Output the [x, y] coordinate of the center of the cell containing the given text.  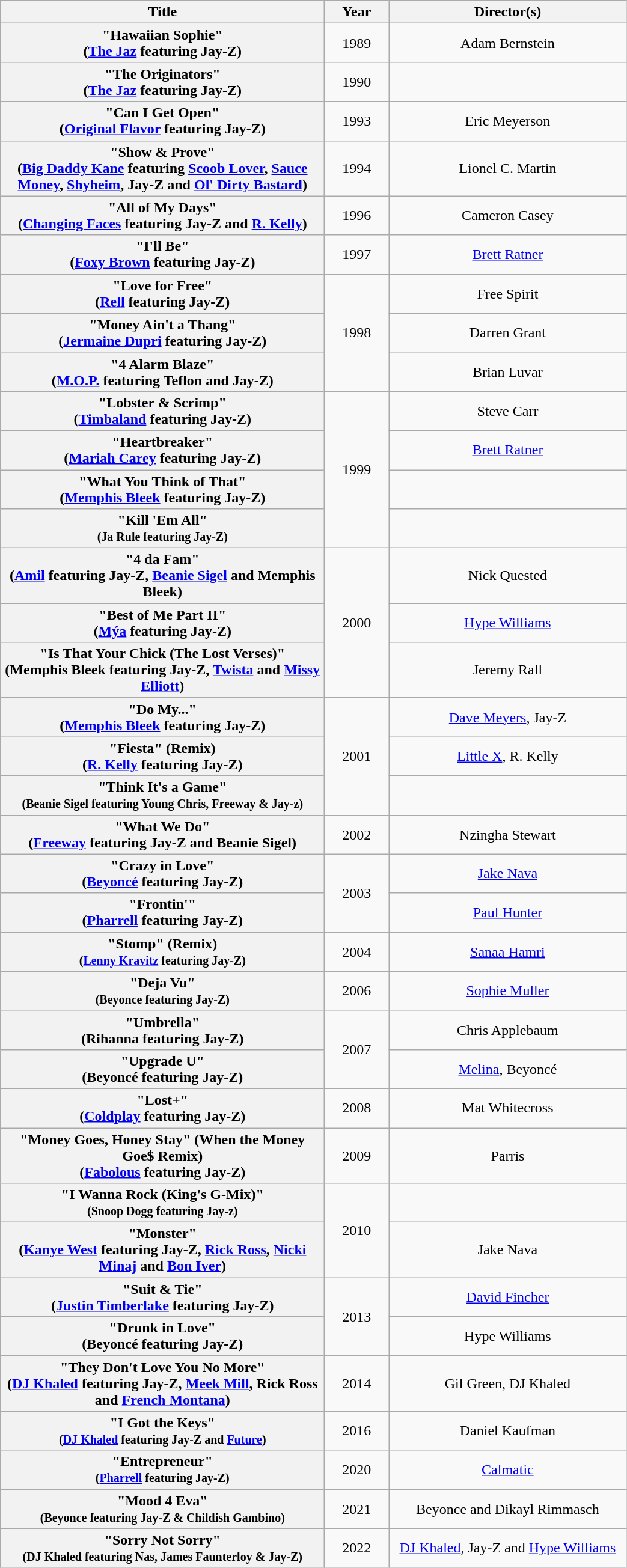
"Suit & Tie"(Justin Timberlake featuring Jay-Z) [162, 1297]
Adam Bernstein [507, 43]
2003 [357, 893]
"Love for Free"(Rell featuring Jay-Z) [162, 293]
Melina, Beyoncé [507, 1069]
Year [357, 12]
"Frontin'"(Pharrell featuring Jay-Z) [162, 912]
"Fiesta" (Remix)(R. Kelly featuring Jay-Z) [162, 756]
"I'll Be"(Foxy Brown featuring Jay-Z) [162, 255]
Daniel Kaufman [507, 1430]
1994 [357, 168]
1989 [357, 43]
"Stomp" (Remix)(Lenny Kravitz featuring Jay-Z) [162, 952]
2002 [357, 834]
"Crazy in Love"(Beyoncé featuring Jay-Z) [162, 874]
"Deja Vu"(Beyonce featuring Jay-Z) [162, 990]
"What We Do"(Freeway featuring Jay-Z and Beanie Sigel) [162, 834]
Free Spirit [507, 293]
1997 [357, 255]
Chris Applebaum [507, 1030]
"Can I Get Open"(Original Flavor featuring Jay-Z) [162, 121]
Eric Meyerson [507, 121]
Director(s) [507, 12]
"Is That Your Chick (The Lost Verses)"(Memphis Bleek featuring Jay-Z, Twista and Missy Elliott) [162, 670]
Title [162, 12]
"Best of Me Part II"(Mýa featuring Jay-Z) [162, 623]
2001 [357, 756]
Mat Whitecross [507, 1108]
"Lost+"(Coldplay featuring Jay-Z) [162, 1108]
Nick Quested [507, 576]
"I Got the Keys"(DJ Khaled featuring Jay-Z and Future) [162, 1430]
"They Don't Love You No More"(DJ Khaled featuring Jay-Z, Meek Mill, Rick Ross and French Montana) [162, 1383]
2006 [357, 990]
2007 [357, 1049]
2004 [357, 952]
2014 [357, 1383]
"Kill 'Em All"(Ja Rule featuring Jay-Z) [162, 529]
"What You Think of That"(Memphis Bleek featuring Jay-Z) [162, 489]
David Fincher [507, 1297]
Calmatic [507, 1470]
Little X, R. Kelly [507, 756]
2000 [357, 623]
"Upgrade U"(Beyoncé featuring Jay-Z) [162, 1069]
"I Wanna Rock (King's G-Mix)"(Snoop Dogg featuring Jay-z) [162, 1203]
2008 [357, 1108]
Nzingha Stewart [507, 834]
"Entrepreneur"(Pharrell featuring Jay-Z) [162, 1470]
DJ Khaled, Jay-Z and Hype Williams [507, 1548]
Steve Carr [507, 411]
Beyonce and Dikayl Rimmasch [507, 1509]
"Money Ain't a Thang"(Jermaine Dupri featuring Jay-Z) [162, 333]
Darren Grant [507, 333]
1999 [357, 469]
Jeremy Rall [507, 670]
1996 [357, 215]
Lionel C. Martin [507, 168]
"Monster"(Kanye West featuring Jay-Z, Rick Ross, Nicki Minaj and Bon Iver) [162, 1250]
Gil Green, DJ Khaled [507, 1383]
"Show & Prove"(Big Daddy Kane featuring Scoob Lover, Sauce Money, Shyheim, Jay-Z and Ol' Dirty Bastard) [162, 168]
2016 [357, 1430]
"Heartbreaker"(Mariah Carey featuring Jay-Z) [162, 450]
"Money Goes, Honey Stay" (When the Money Goe$ Remix)(Fabolous featuring Jay-Z) [162, 1155]
2022 [357, 1548]
2020 [357, 1470]
1990 [357, 82]
1993 [357, 121]
"Sorry Not Sorry"(DJ Khaled featuring Nas, James Faunterloy & Jay-Z) [162, 1548]
"Hawaiian Sophie"(The Jaz featuring Jay-Z) [162, 43]
Dave Meyers, Jay-Z [507, 718]
Sanaa Hamri [507, 952]
2013 [357, 1317]
Parris [507, 1155]
"4 da Fam"(Amil featuring Jay-Z, Beanie Sigel and Memphis Bleek) [162, 576]
Cameron Casey [507, 215]
"Umbrella"(Rihanna featuring Jay-Z) [162, 1030]
2009 [357, 1155]
2010 [357, 1231]
Brian Luvar [507, 371]
"All of My Days"(Changing Faces featuring Jay-Z and R. Kelly) [162, 215]
"The Originators"(The Jaz featuring Jay-Z) [162, 82]
2021 [357, 1509]
"4 Alarm Blaze"(M.O.P. featuring Teflon and Jay-Z) [162, 371]
"Think It's a Game"(Beanie Sigel featuring Young Chris, Freeway & Jay-z) [162, 796]
"Do My..."(Memphis Bleek featuring Jay-Z) [162, 718]
"Lobster & Scrimp"(Timbaland featuring Jay-Z) [162, 411]
"Mood 4 Eva"(Beyonce featuring Jay-Z & Childish Gambino) [162, 1509]
1998 [357, 333]
"Drunk in Love"(Beyoncé featuring Jay-Z) [162, 1337]
Paul Hunter [507, 912]
Sophie Muller [507, 990]
